Provide the [x, y] coordinate of the cell's center where the given text is located.  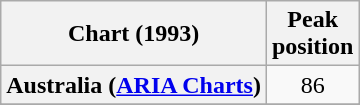
Chart (1993) [134, 34]
Australia (ARIA Charts) [134, 85]
Peakposition [312, 34]
86 [312, 85]
